Return [X, Y] of the center of cell containing provided text 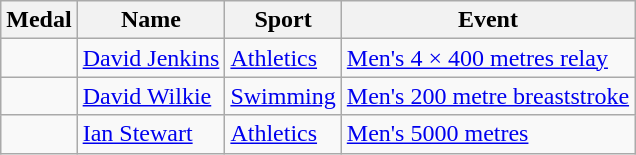
Event [488, 20]
Ian Stewart [151, 134]
David Jenkins [151, 58]
Men's 200 metre breaststroke [488, 96]
Name [151, 20]
Men's 4 × 400 metres relay [488, 58]
Sport [283, 20]
David Wilkie [151, 96]
Men's 5000 metres [488, 134]
Medal [39, 20]
Swimming [283, 96]
